Pinpoint the cell where the given text exists, returning its [x, y] midpoint coordinate. 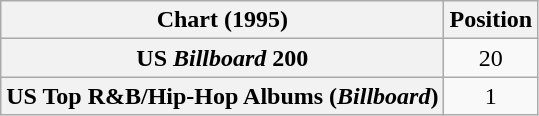
Position [491, 20]
20 [491, 58]
1 [491, 96]
Chart (1995) [222, 20]
US Billboard 200 [222, 58]
US Top R&B/Hip-Hop Albums (Billboard) [222, 96]
